Capture the cell that displays the provided text and extract its (X, Y) central coordinate. 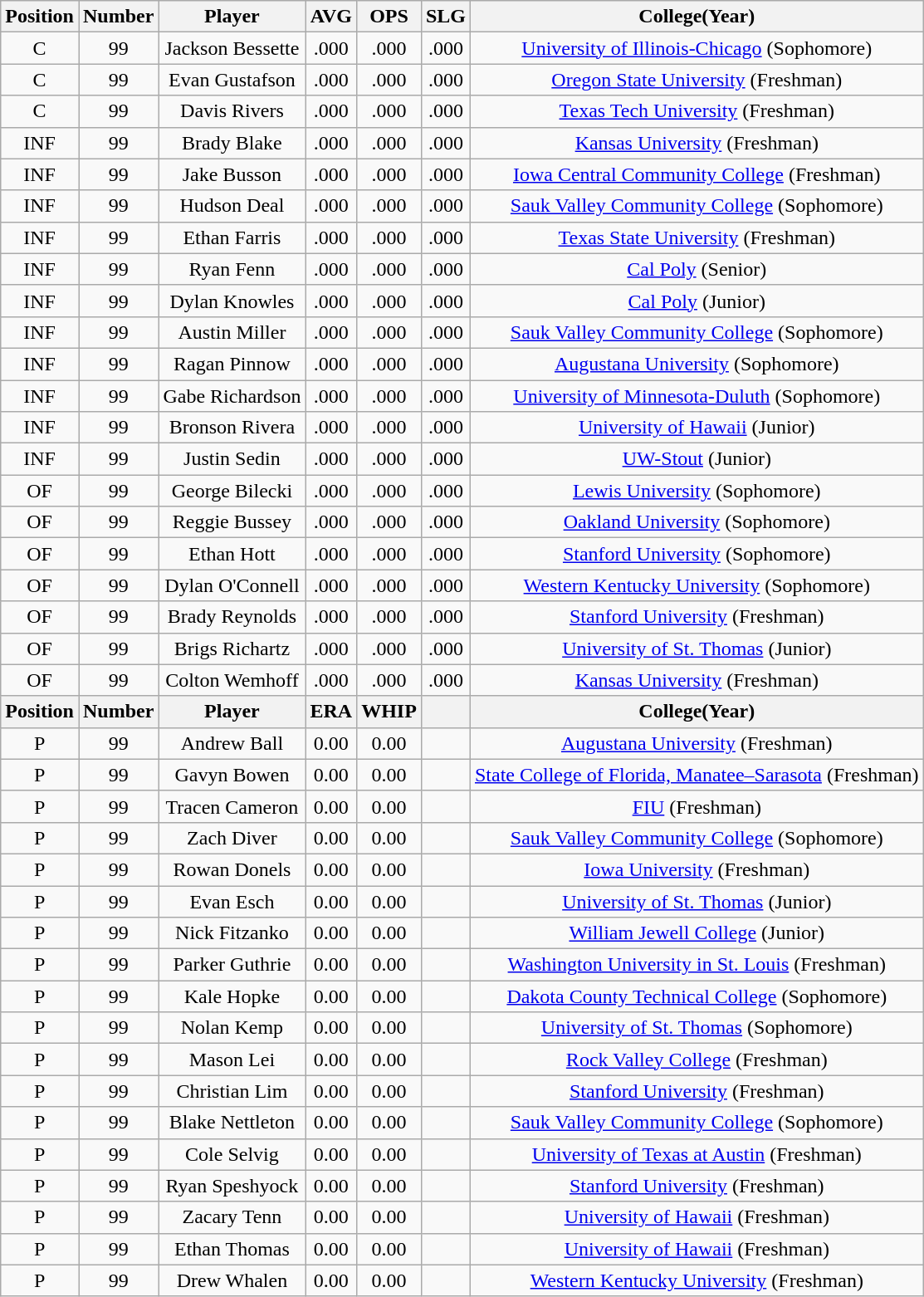
Oregon State University (Freshman) (697, 80)
Bronson Rivera (232, 428)
Western Kentucky University (Freshman) (697, 1280)
Texas State University (Freshman) (697, 237)
Hudson Deal (232, 206)
University of Illinois-Chicago (Sophomore) (697, 48)
Iowa University (Freshman) (697, 869)
Augustana University (Freshman) (697, 743)
Cal Poly (Junior) (697, 301)
SLG (445, 17)
Dylan O'Connell (232, 585)
Augustana University (Sophomore) (697, 364)
WHIP (389, 712)
Ryan Fenn (232, 269)
Evan Esch (232, 901)
ERA (331, 712)
Ethan Thomas (232, 1249)
Stanford University (Sophomore) (697, 554)
University of St. Thomas (Sophomore) (697, 1028)
Rowan Donels (232, 869)
Kale Hopke (232, 996)
William Jewell College (Junior) (697, 933)
Nick Fitzanko (232, 933)
Austin Miller (232, 332)
Brady Blake (232, 143)
FIU (Freshman) (697, 806)
University of Minnesota-Duluth (Sophomore) (697, 396)
Lewis University (Sophomore) (697, 491)
Drew Whalen (232, 1280)
University of Hawaii (Junior) (697, 428)
OPS (389, 17)
George Bilecki (232, 491)
Jake Busson (232, 174)
Cal Poly (Senior) (697, 269)
Ethan Farris (232, 237)
AVG (331, 17)
Davis Rivers (232, 111)
Ryan Speshyock (232, 1186)
University of Texas at Austin (Freshman) (697, 1154)
Andrew Ball (232, 743)
Tracen Cameron (232, 806)
Zach Diver (232, 838)
Christian Lim (232, 1091)
Mason Lei (232, 1060)
Iowa Central Community College (Freshman) (697, 174)
Parker Guthrie (232, 965)
Gabe Richardson (232, 396)
Oakland University (Sophomore) (697, 522)
State College of Florida, Manatee–Sarasota (Freshman) (697, 775)
Evan Gustafson (232, 80)
Reggie Bussey (232, 522)
Jackson Bessette (232, 48)
Rock Valley College (Freshman) (697, 1060)
Brady Reynolds (232, 617)
Justin Sedin (232, 459)
Cole Selvig (232, 1154)
Dakota County Technical College (Sophomore) (697, 996)
Blake Nettleton (232, 1123)
Zacary Tenn (232, 1217)
Washington University in St. Louis (Freshman) (697, 965)
Ethan Hott (232, 554)
Texas Tech University (Freshman) (697, 111)
Colton Wemhoff (232, 680)
Dylan Knowles (232, 301)
UW-Stout (Junior) (697, 459)
Western Kentucky University (Sophomore) (697, 585)
Ragan Pinnow (232, 364)
Brigs Richartz (232, 648)
Gavyn Bowen (232, 775)
Nolan Kemp (232, 1028)
